For the text-containing cell, return its midpoint in [X, Y] coordinate format. 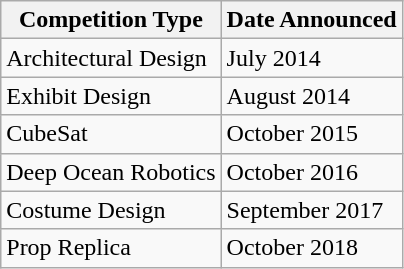
Architectural Design [111, 58]
October 2018 [312, 248]
September 2017 [312, 210]
October 2015 [312, 134]
CubeSat [111, 134]
Prop Replica [111, 248]
Competition Type [111, 20]
Exhibit Design [111, 96]
Deep Ocean Robotics [111, 172]
Date Announced [312, 20]
August 2014 [312, 96]
July 2014 [312, 58]
Costume Design [111, 210]
October 2016 [312, 172]
